Extract the (X, Y) coordinate from the center of the cell holding the provided text.  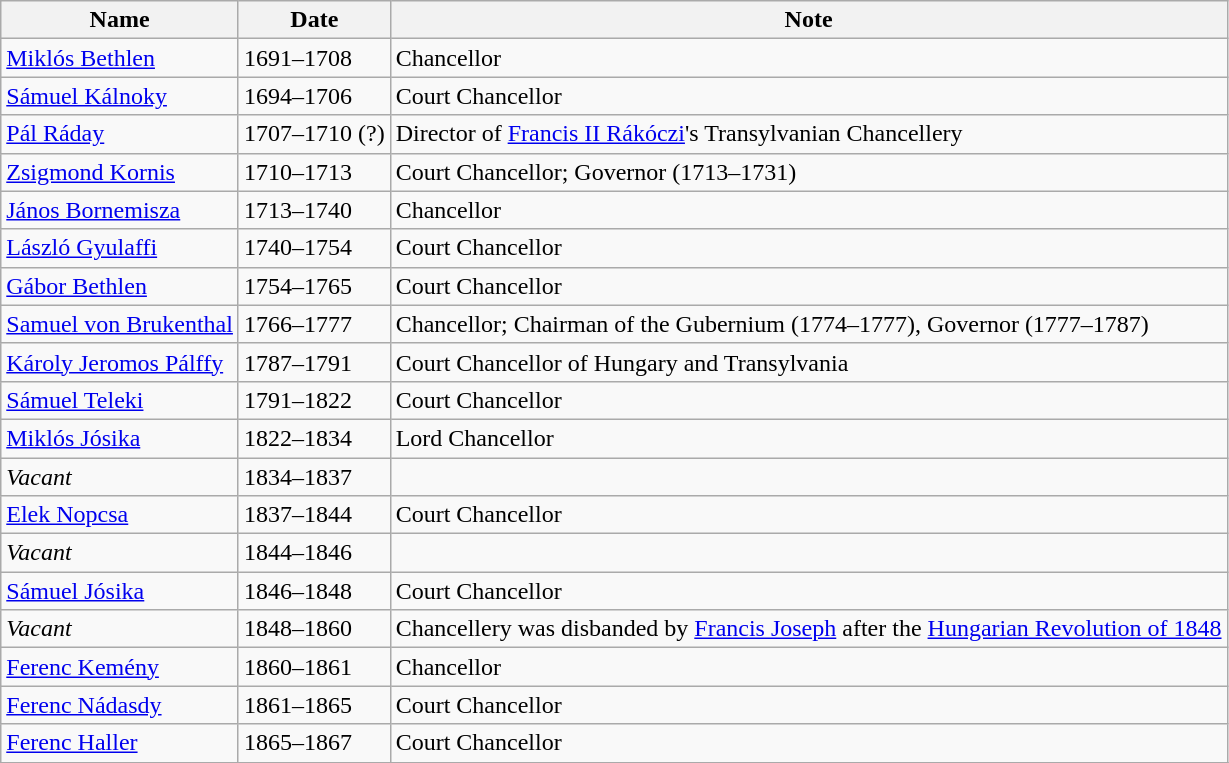
Court Chancellor; Governor (1713–1731) (808, 172)
1837–1844 (314, 515)
Gábor Bethlen (120, 286)
1860–1861 (314, 667)
Sámuel Jósika (120, 591)
Samuel von Brukenthal (120, 324)
Name (120, 20)
Pál Ráday (120, 134)
Sámuel Kálnoky (120, 96)
Elek Nopcsa (120, 515)
Court Chancellor of Hungary and Transylvania (808, 362)
Chancellery was disbanded by Francis Joseph after the Hungarian Revolution of 1848 (808, 629)
1844–1846 (314, 553)
Lord Chancellor (808, 438)
1707–1710 (?) (314, 134)
János Bornemisza (120, 210)
1691–1708 (314, 58)
1713–1740 (314, 210)
1846–1848 (314, 591)
Date (314, 20)
1848–1860 (314, 629)
1834–1837 (314, 477)
Sámuel Teleki (120, 400)
Chancellor; Chairman of the Gubernium (1774–1777), Governor (1777–1787) (808, 324)
1694–1706 (314, 96)
1766–1777 (314, 324)
Zsigmond Kornis (120, 172)
Ferenc Kemény (120, 667)
1787–1791 (314, 362)
1754–1765 (314, 286)
Miklós Jósika (120, 438)
1791–1822 (314, 400)
Note (808, 20)
László Gyulaffi (120, 248)
1822–1834 (314, 438)
Károly Jeromos Pálffy (120, 362)
Ferenc Nádasdy (120, 705)
1861–1865 (314, 705)
1865–1867 (314, 743)
Director of Francis II Rákóczi's Transylvanian Chancellery (808, 134)
1710–1713 (314, 172)
Ferenc Haller (120, 743)
Miklós Bethlen (120, 58)
1740–1754 (314, 248)
